Locate the cell with the specified text and output its (x, y) center coordinate. 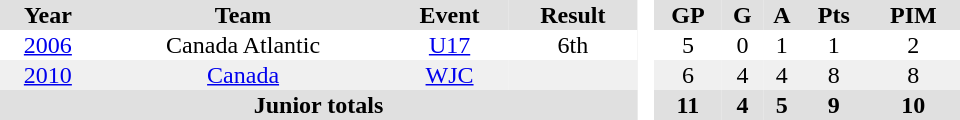
2 (914, 45)
G (742, 15)
Result (573, 15)
GP (688, 15)
10 (914, 105)
PIM (914, 15)
Year (48, 15)
6 (688, 75)
Team (244, 15)
2010 (48, 75)
Pts (834, 15)
9 (834, 105)
WJC (449, 75)
Event (449, 15)
Canada (244, 75)
11 (688, 105)
0 (742, 45)
U17 (449, 45)
A (782, 15)
2006 (48, 45)
Canada Atlantic (244, 45)
Junior totals (318, 105)
6th (573, 45)
